Search for the cell housing the specified text and yield its [x, y] center coordinate. 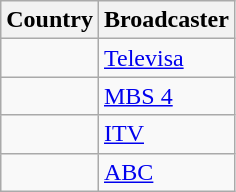
Broadcaster [166, 20]
Televisa [166, 58]
ITV [166, 134]
MBS 4 [166, 96]
ABC [166, 172]
Country [50, 20]
